Return [x, y] of the center of cell containing provided text 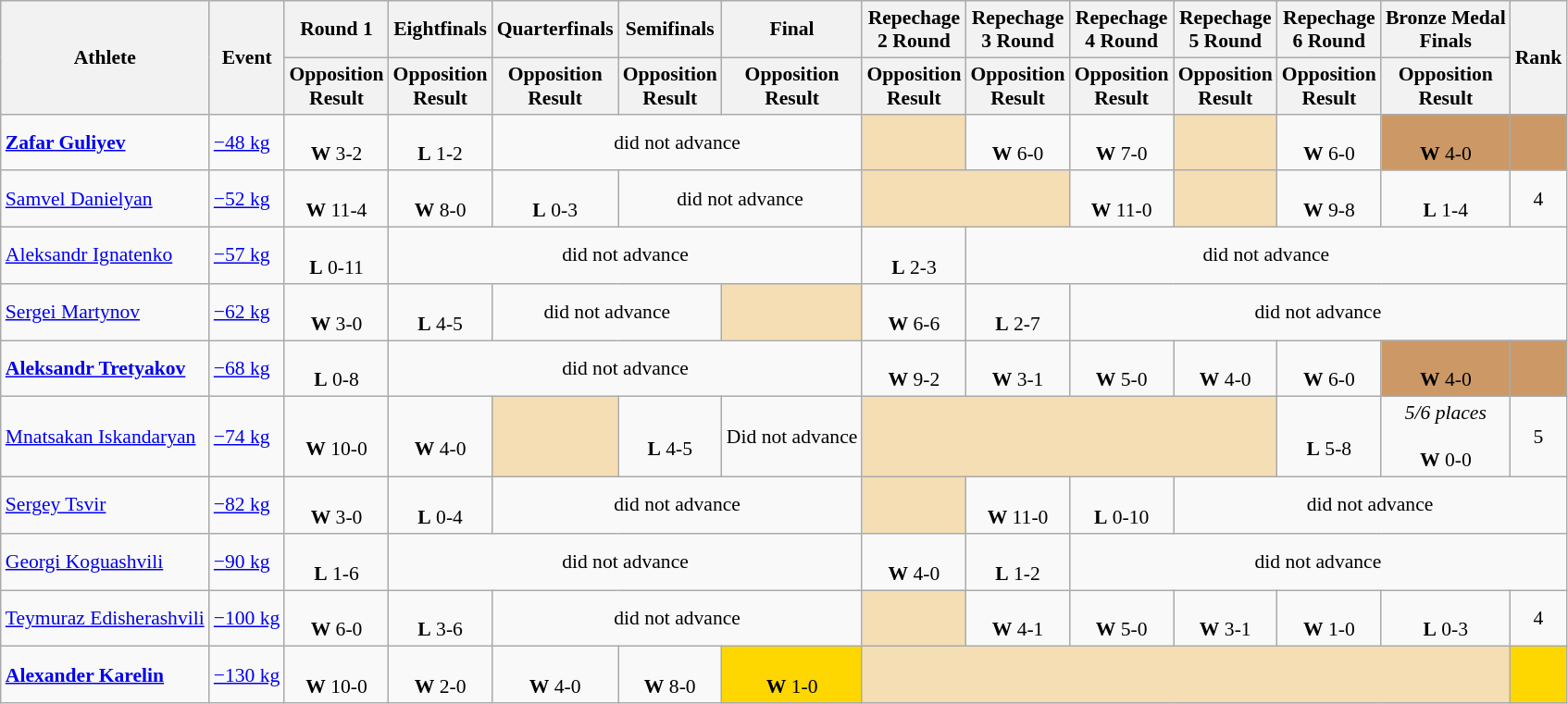
Alexander Karelin [106, 675]
L 2-3 [914, 255]
5/6 placesW 0-0 [1446, 437]
Repechage 4 Round [1122, 30]
W 7-0 [1122, 142]
Aleksandr Ignatenko [106, 255]
Repechage 2 Round [914, 30]
Sergei Martynov [106, 313]
L 1-4 [1446, 200]
L 2-7 [1017, 313]
Bronze Medal Finals [1446, 30]
L 0-11 [336, 255]
Repechage 3 Round [1017, 30]
−48 kg [247, 142]
Zafar Guliyev [106, 142]
L 1-6 [336, 562]
−100 kg [247, 618]
Samvel Danielyan [106, 200]
W 11-4 [336, 200]
L 3-6 [441, 618]
Mnatsakan Iskandaryan [106, 437]
Repechage 5 Round [1226, 30]
−74 kg [247, 437]
L 0-4 [441, 505]
Semifinals [670, 30]
−62 kg [247, 313]
W 4-1 [1017, 618]
W 6-6 [914, 313]
Sergey Tsvir [106, 505]
Did not advance [792, 437]
W 9-8 [1329, 200]
L 0-10 [1122, 505]
−68 kg [247, 368]
Georgi Koguashvili [106, 562]
−82 kg [247, 505]
Quarterfinals [555, 30]
5 [1538, 437]
Eightfinals [441, 30]
−52 kg [247, 200]
−90 kg [247, 562]
−57 kg [247, 255]
Aleksandr Tretyakov [106, 368]
Rank [1538, 57]
W 9-2 [914, 368]
Final [792, 30]
Event [247, 57]
Teymuraz Edisherashvili [106, 618]
Repechage 6 Round [1329, 30]
−130 kg [247, 675]
Round 1 [336, 30]
L 5-8 [1329, 437]
L 0-8 [336, 368]
Athlete [106, 57]
W 3-2 [336, 142]
W 2-0 [441, 675]
